Locate the cell with the specified text and output its (x, y) center coordinate. 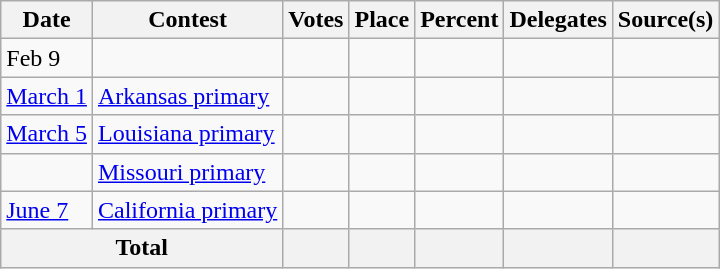
Louisiana primary (187, 134)
Delegates (558, 20)
June 7 (47, 210)
California primary (187, 210)
Contest (187, 20)
Arkansas primary (187, 96)
March 1 (47, 96)
March 5 (47, 134)
Feb 9 (47, 58)
Votes (316, 20)
Date (47, 20)
Total (142, 248)
Missouri primary (187, 172)
Place (382, 20)
Source(s) (666, 20)
Percent (460, 20)
